Capture the cell that displays the provided text and extract its (x, y) central coordinate. 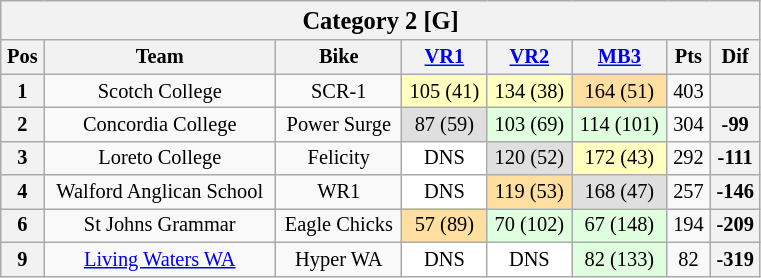
-209 (735, 225)
Hyper WA (339, 259)
257 (688, 192)
Pos (22, 57)
6 (22, 225)
9 (22, 259)
VR1 (444, 57)
Concordia College (160, 124)
119 (53) (530, 192)
-319 (735, 259)
Category 2 [G] (381, 20)
82 (133) (620, 259)
134 (38) (530, 91)
-99 (735, 124)
87 (59) (444, 124)
Loreto College (160, 158)
57 (89) (444, 225)
3 (22, 158)
82 (688, 259)
172 (43) (620, 158)
Felicity (339, 158)
VR2 (530, 57)
292 (688, 158)
SCR-1 (339, 91)
2 (22, 124)
St Johns Grammar (160, 225)
Bike (339, 57)
Power Surge (339, 124)
Pts (688, 57)
Eagle Chicks (339, 225)
194 (688, 225)
168 (47) (620, 192)
304 (688, 124)
120 (52) (530, 158)
403 (688, 91)
67 (148) (620, 225)
Walford Anglican School (160, 192)
114 (101) (620, 124)
MB3 (620, 57)
164 (51) (620, 91)
Dif (735, 57)
70 (102) (530, 225)
Living Waters WA (160, 259)
-111 (735, 158)
Team (160, 57)
Scotch College (160, 91)
103 (69) (530, 124)
105 (41) (444, 91)
-146 (735, 192)
WR1 (339, 192)
4 (22, 192)
1 (22, 91)
